Locate the cell with the specified text and output its (x, y) center coordinate. 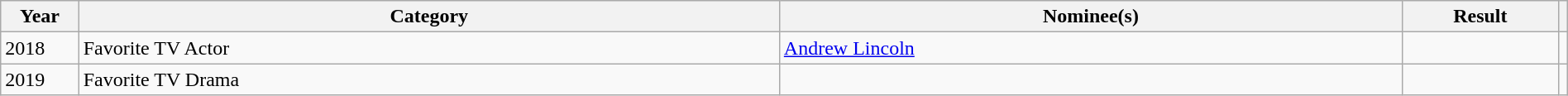
Nominee(s) (1090, 17)
Andrew Lincoln (1090, 48)
Favorite TV Drama (428, 79)
Year (40, 17)
2018 (40, 48)
Category (428, 17)
Favorite TV Actor (428, 48)
Result (1480, 17)
2019 (40, 79)
